Provide the (X, Y) coordinate of the cell's center where the given text is located.  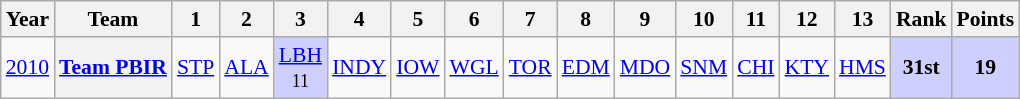
ALA (246, 68)
13 (862, 19)
KTY (807, 68)
Team (113, 19)
INDY (359, 68)
10 (704, 19)
SNM (704, 68)
HMS (862, 68)
5 (418, 19)
Points (985, 19)
MDO (646, 68)
TOR (530, 68)
STP (196, 68)
9 (646, 19)
1 (196, 19)
LBH11 (300, 68)
Team PBIR (113, 68)
3 (300, 19)
8 (586, 19)
12 (807, 19)
19 (985, 68)
31st (922, 68)
IOW (418, 68)
Rank (922, 19)
6 (474, 19)
CHI (756, 68)
EDM (586, 68)
2010 (28, 68)
7 (530, 19)
WGL (474, 68)
2 (246, 19)
11 (756, 19)
Year (28, 19)
4 (359, 19)
